For the text-containing cell, return its midpoint in [X, Y] coordinate format. 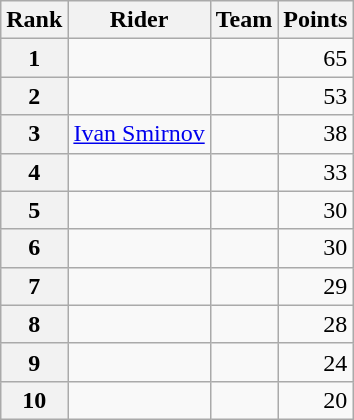
24 [316, 362]
Ivan Smirnov [139, 134]
65 [316, 58]
Rank [34, 20]
8 [34, 324]
3 [34, 134]
20 [316, 400]
53 [316, 96]
9 [34, 362]
2 [34, 96]
Points [316, 20]
29 [316, 286]
Rider [139, 20]
6 [34, 248]
38 [316, 134]
4 [34, 172]
5 [34, 210]
1 [34, 58]
Team [244, 20]
10 [34, 400]
7 [34, 286]
33 [316, 172]
28 [316, 324]
